Pinpoint the cell where the given text exists, returning its (X, Y) midpoint coordinate. 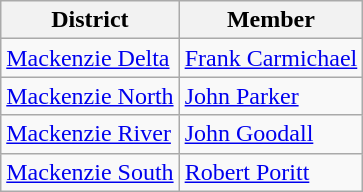
Frank Carmichael (271, 58)
Mackenzie Delta (90, 58)
John Goodall (271, 134)
Mackenzie South (90, 172)
John Parker (271, 96)
Mackenzie River (90, 134)
District (90, 20)
Mackenzie North (90, 96)
Robert Poritt (271, 172)
Member (271, 20)
